Locate the cell with the specified text and output its (X, Y) center coordinate. 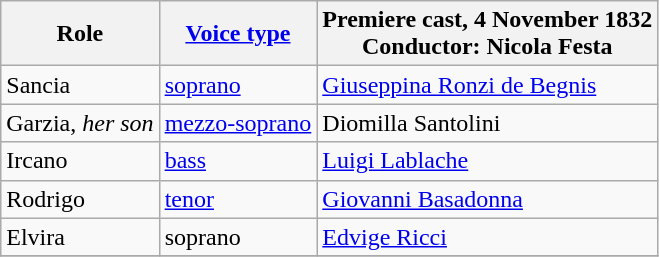
Luigi Lablache (488, 161)
bass (238, 161)
Role (80, 34)
Elvira (80, 237)
mezzo-soprano (238, 123)
Ircano (80, 161)
Edvige Ricci (488, 237)
Voice type (238, 34)
tenor (238, 199)
Giuseppina Ronzi de Begnis (488, 85)
Sancia (80, 85)
Giovanni Basadonna (488, 199)
Diomilla Santolini (488, 123)
Rodrigo (80, 199)
Garzia, her son (80, 123)
Premiere cast, 4 November 1832Conductor: Nicola Festa (488, 34)
